Capture the cell that displays the provided text and extract its [x, y] central coordinate. 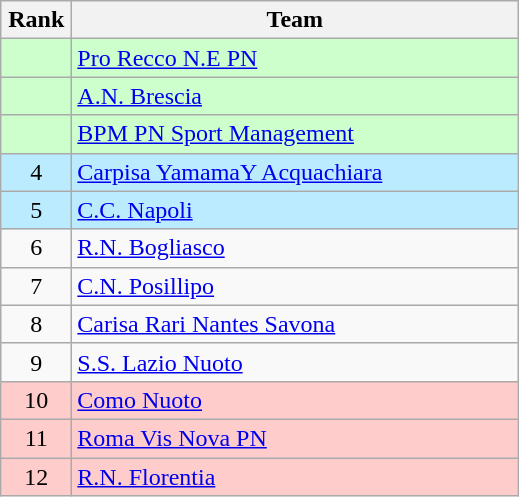
A.N. Brescia [295, 96]
6 [36, 248]
Carisa Rari Nantes Savona [295, 324]
11 [36, 438]
Como Nuoto [295, 400]
C.N. Posillipo [295, 286]
5 [36, 210]
Pro Recco N.E PN [295, 58]
4 [36, 172]
BPM PN Sport Management [295, 134]
S.S. Lazio Nuoto [295, 362]
Carpisa YamamaY Acquachiara [295, 172]
Team [295, 20]
12 [36, 477]
R.N. Florentia [295, 477]
R.N. Bogliasco [295, 248]
10 [36, 400]
C.C. Napoli [295, 210]
Rank [36, 20]
Roma Vis Nova PN [295, 438]
7 [36, 286]
9 [36, 362]
8 [36, 324]
